Extract the (X, Y) coordinate from the center of the cell holding the provided text.  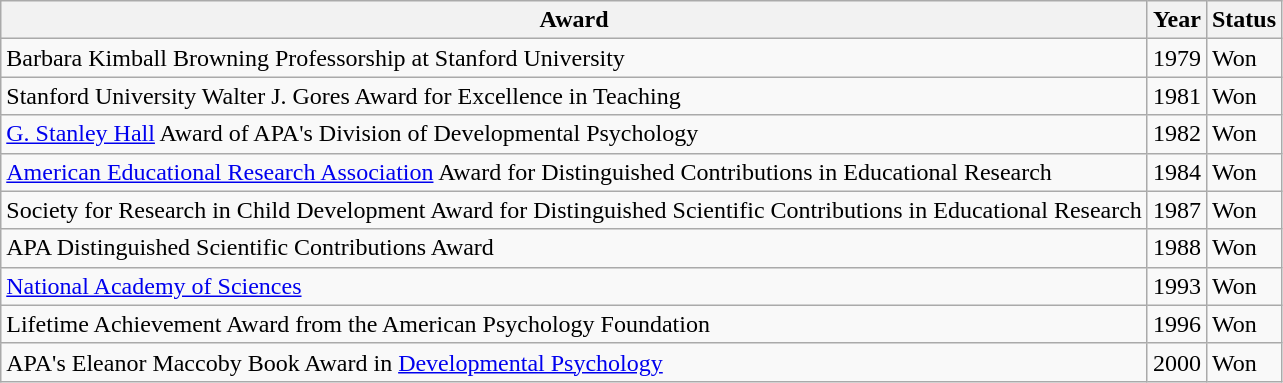
1993 (1176, 286)
1988 (1176, 248)
1996 (1176, 324)
Lifetime Achievement Award from the American Psychology Foundation (574, 324)
1979 (1176, 58)
Year (1176, 20)
1982 (1176, 134)
G. Stanley Hall Award of APA's Division of Developmental Psychology (574, 134)
1984 (1176, 172)
Barbara Kimball Browning Professorship at Stanford University (574, 58)
2000 (1176, 362)
American Educational Research Association Award for Distinguished Contributions in Educational Research (574, 172)
Society for Research in Child Development Award for Distinguished Scientific Contributions in Educational Research (574, 210)
APA's Eleanor Maccoby Book Award in Developmental Psychology (574, 362)
Award (574, 20)
Status (1244, 20)
Stanford University Walter J. Gores Award for Excellence in Teaching (574, 96)
1981 (1176, 96)
1987 (1176, 210)
APA Distinguished Scientific Contributions Award (574, 248)
National Academy of Sciences (574, 286)
